Find where the given text appears and provide that cell's center as [X, Y] coordinate. 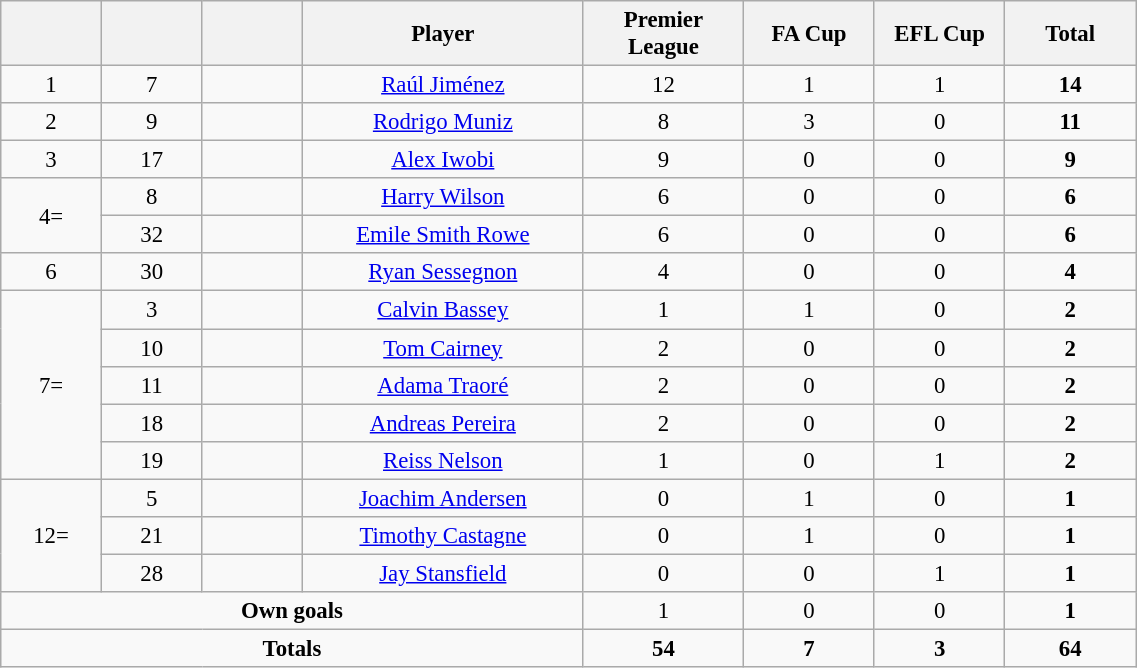
Jay Stansfield [444, 573]
Adama Traoré [444, 385]
Tom Cairney [444, 348]
Alex Iwobi [444, 160]
Premier League [664, 34]
Reiss Nelson [444, 460]
Andreas Pereira [444, 423]
Totals [292, 648]
10 [152, 348]
64 [1070, 648]
54 [664, 648]
7= [52, 385]
Timothy Castagne [444, 536]
28 [152, 573]
14 [1070, 85]
Own goals [292, 611]
18 [152, 423]
21 [152, 536]
Rodrigo Muniz [444, 122]
Player [444, 34]
EFL Cup [940, 34]
Calvin Bassey [444, 310]
Ryan Sessegnon [444, 273]
30 [152, 273]
Emile Smith Rowe [444, 235]
Harry Wilson [444, 197]
12= [52, 536]
Joachim Andersen [444, 498]
FA Cup [810, 34]
32 [152, 235]
12 [664, 85]
4= [52, 216]
5 [152, 498]
19 [152, 460]
17 [152, 160]
Raúl Jiménez [444, 85]
Total [1070, 34]
